Find where the given text appears and provide that cell's center as [X, Y] coordinate. 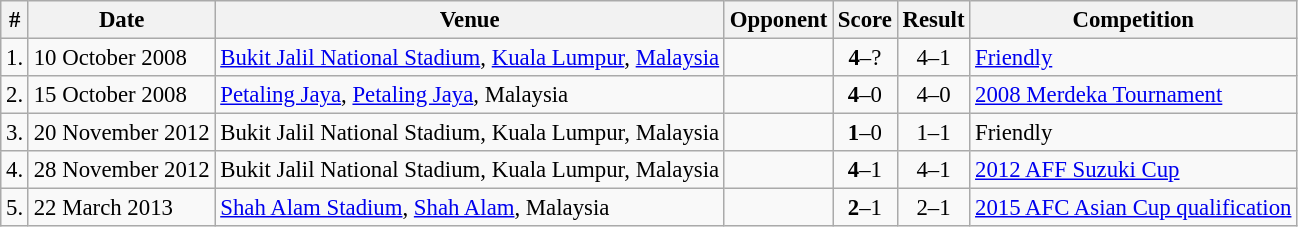
Date [121, 20]
# [15, 20]
2012 AFF Suzuki Cup [1134, 170]
2. [15, 95]
1–0 [866, 133]
3. [15, 133]
Shah Alam Stadium, Shah Alam, Malaysia [470, 208]
5. [15, 208]
15 October 2008 [121, 95]
Result [934, 20]
1. [15, 58]
10 October 2008 [121, 58]
22 March 2013 [121, 208]
Petaling Jaya, Petaling Jaya, Malaysia [470, 95]
4–? [866, 58]
28 November 2012 [121, 170]
1–1 [934, 133]
2015 AFC Asian Cup qualification [1134, 208]
Opponent [778, 20]
4. [15, 170]
Venue [470, 20]
Score [866, 20]
Competition [1134, 20]
20 November 2012 [121, 133]
2008 Merdeka Tournament [1134, 95]
